Identify which cell holds the provided text, then report its [X, Y] central coordinate. 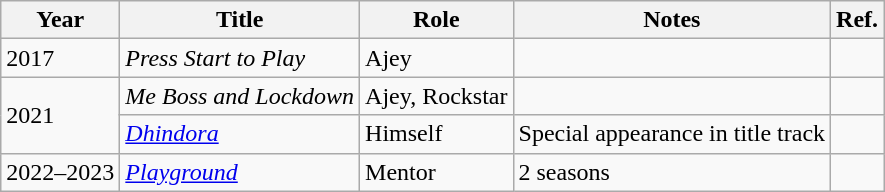
Dhindora [240, 134]
2021 [60, 115]
Ajey [436, 58]
Mentor [436, 172]
Ajey, Rockstar [436, 96]
Year [60, 20]
Title [240, 20]
2 seasons [672, 172]
2017 [60, 58]
Playground [240, 172]
Special appearance in title track [672, 134]
Ref. [858, 20]
Himself [436, 134]
Press Start to Play [240, 58]
Notes [672, 20]
2022–2023 [60, 172]
Role [436, 20]
Me Boss and Lockdown [240, 96]
